Determine the (x, y) coordinate at the center of the cell enclosing the given text.  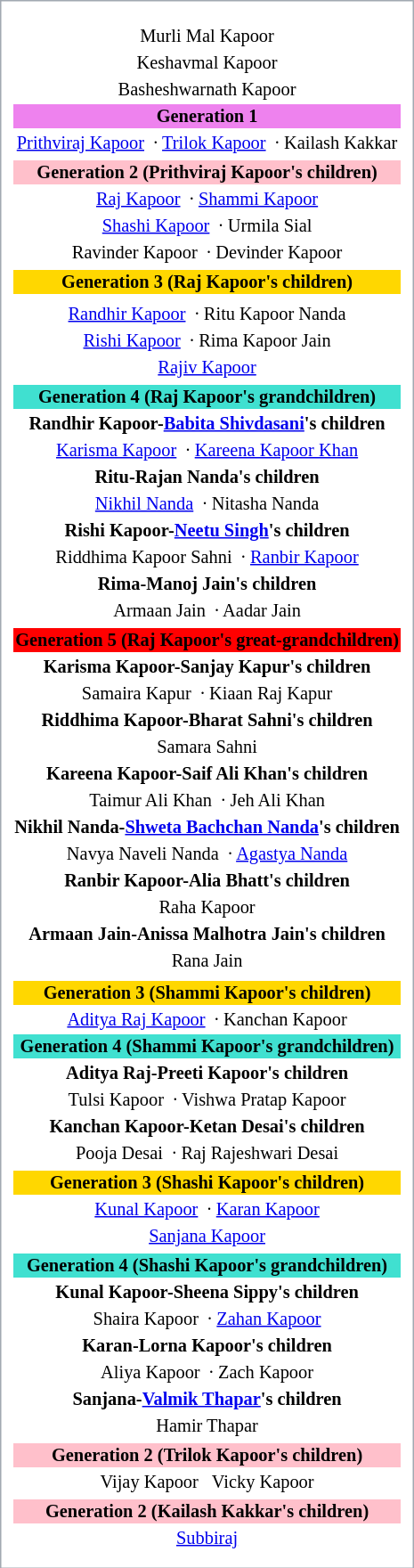
Generation 4 (Shammi Kapoor's grandchildren) (207, 1046)
Kanchan Kapoor-Ketan Desai's children (207, 1126)
Subbiraj (207, 1538)
Aliya Kapoor · Zach Kapoor (207, 1372)
Rima-Manoj Jain's children (207, 584)
Aditya Raj-Preeti Kapoor's children (207, 1073)
Navya Naveli Nanda · Agastya Nanda (207, 853)
Generation 3 (Raj Kapoor's children) (207, 282)
Karisma Kapoor-Sanjay Kapur's children (207, 666)
Prithviraj Kapoor · Trilok Kapoor · Kailash Kakkar (207, 143)
Nikhil Nanda · Nitasha Nanda (207, 504)
Aditya Raj Kapoor · Kanchan Kapoor (207, 1019)
Kunal Kapoor-Sheena Sippy's children (207, 1292)
Ritu-Rajan Nanda's children (207, 478)
Rishi Kapoor-Neetu Singh's children (207, 531)
Hamir Thapar (207, 1425)
Kareena Kapoor-Saif Ali Khan's children (207, 773)
Generation 1 (207, 116)
Generation 4 (Shashi Kapoor's grandchildren) (207, 1265)
Generation 4 (Raj Kapoor's grandchildren) (207, 397)
Riddhima Kapoor-Bharat Sahni's children (207, 720)
Ranbir Kapoor-Alia Bhatt's children (207, 880)
Samara Sahni (207, 747)
Karisma Kapoor · Kareena Kapoor Khan (207, 451)
Generation 5 (Raj Kapoor's great-grandchildren) (207, 640)
Generation 2 (Prithviraj Kapoor's children) (207, 173)
Taimur Ali Khan · Jeh Ali Khan (207, 800)
Pooja Desai · Raj Rajeshwari Desai (207, 1153)
Tulsi Kapoor · Vishwa Pratap Kapoor (207, 1099)
Shashi Kapoor · Urmila Sial (207, 226)
Rana Jain (207, 960)
Shaira Kapoor · Zahan Kapoor (207, 1319)
Keshavmal Kapoor (207, 62)
Sanjana Kapoor (207, 1237)
Basheshwarnath Kapoor (207, 89)
Raj Kapoor · Shammi Kapoor (207, 200)
Randhir Kapoor · Ritu Kapoor Nanda (207, 314)
Generation 2 (Kailash Kakkar's children) (207, 1511)
Raha Kapoor (207, 907)
Kunal Kapoor · Karan Kapoor (207, 1210)
Generation 2 (Trilok Kapoor's children) (207, 1456)
Riddhima Kapoor Sahni · Ranbir Kapoor (207, 558)
Generation 3 (Shashi Kapoor's children) (207, 1183)
Ravinder Kapoor · Devinder Kapoor (207, 253)
Vijay Kapoor Vicky Kapoor (207, 1482)
Samaira Kapur · Kiaan Raj Kapur (207, 693)
Armaan Jain-Anissa Malhotra Jain's children (207, 934)
Generation 3 (Shammi Kapoor's children) (207, 992)
Rajiv Kapoor (207, 367)
Armaan Jain · Aadar Jain (207, 611)
Nikhil Nanda-Shweta Bachchan Nanda's children (207, 827)
Rishi Kapoor · Rima Kapoor Jain (207, 340)
Karan-Lorna Kapoor's children (207, 1345)
Murli Mal Kapoor (207, 36)
Randhir Kapoor-Babita Shivdasani's children (207, 424)
Sanjana-Valmik Thapar's children (207, 1399)
